Detect which cell encompasses the target text, then output its [x, y] center coordinate. 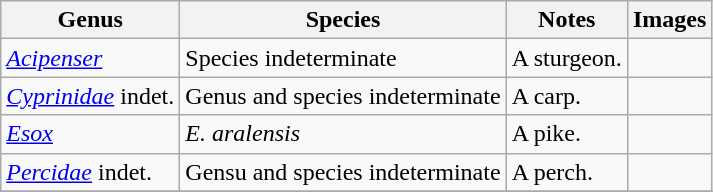
Gensu and species indeterminate [343, 172]
Genus and species indeterminate [343, 96]
Cyprinidae indet. [90, 96]
A sturgeon. [566, 58]
Species [343, 20]
A carp. [566, 96]
Images [669, 20]
Genus [90, 20]
Percidae indet. [90, 172]
A perch. [566, 172]
Notes [566, 20]
Acipenser [90, 58]
E. aralensis [343, 134]
A pike. [566, 134]
Esox [90, 134]
Species indeterminate [343, 58]
